Return the [x, y] coordinate for the center point of the cell that contains the specified text.  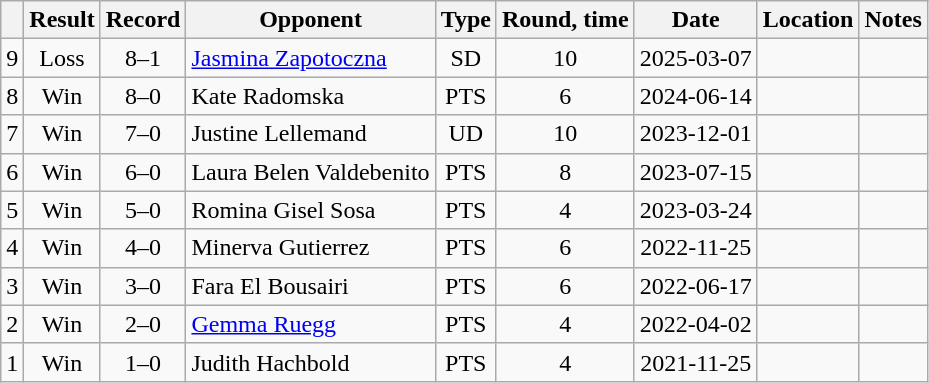
Round, time [565, 20]
Romina Gisel Sosa [310, 210]
Fara El Bousairi [310, 286]
6–0 [143, 172]
Justine Lellemand [310, 134]
Opponent [310, 20]
5 [12, 210]
2022-06-17 [696, 286]
Notes [893, 20]
3–0 [143, 286]
7–0 [143, 134]
Laura Belen Valdebenito [310, 172]
Type [466, 20]
4–0 [143, 248]
Location [808, 20]
2021-11-25 [696, 362]
2022-04-02 [696, 324]
2–0 [143, 324]
1–0 [143, 362]
5–0 [143, 210]
Kate Radomska [310, 96]
8–1 [143, 58]
2023-07-15 [696, 172]
3 [12, 286]
2025-03-07 [696, 58]
Jasmina Zapotoczna [310, 58]
2022-11-25 [696, 248]
2023-03-24 [696, 210]
Gemma Ruegg [310, 324]
9 [12, 58]
Judith Hachbold [310, 362]
2023-12-01 [696, 134]
Minerva Gutierrez [310, 248]
7 [12, 134]
2 [12, 324]
Date [696, 20]
8–0 [143, 96]
SD [466, 58]
1 [12, 362]
Result [62, 20]
Loss [62, 58]
UD [466, 134]
Record [143, 20]
2024-06-14 [696, 96]
